Extract the [X, Y] coordinate from the center of the cell holding the provided text.  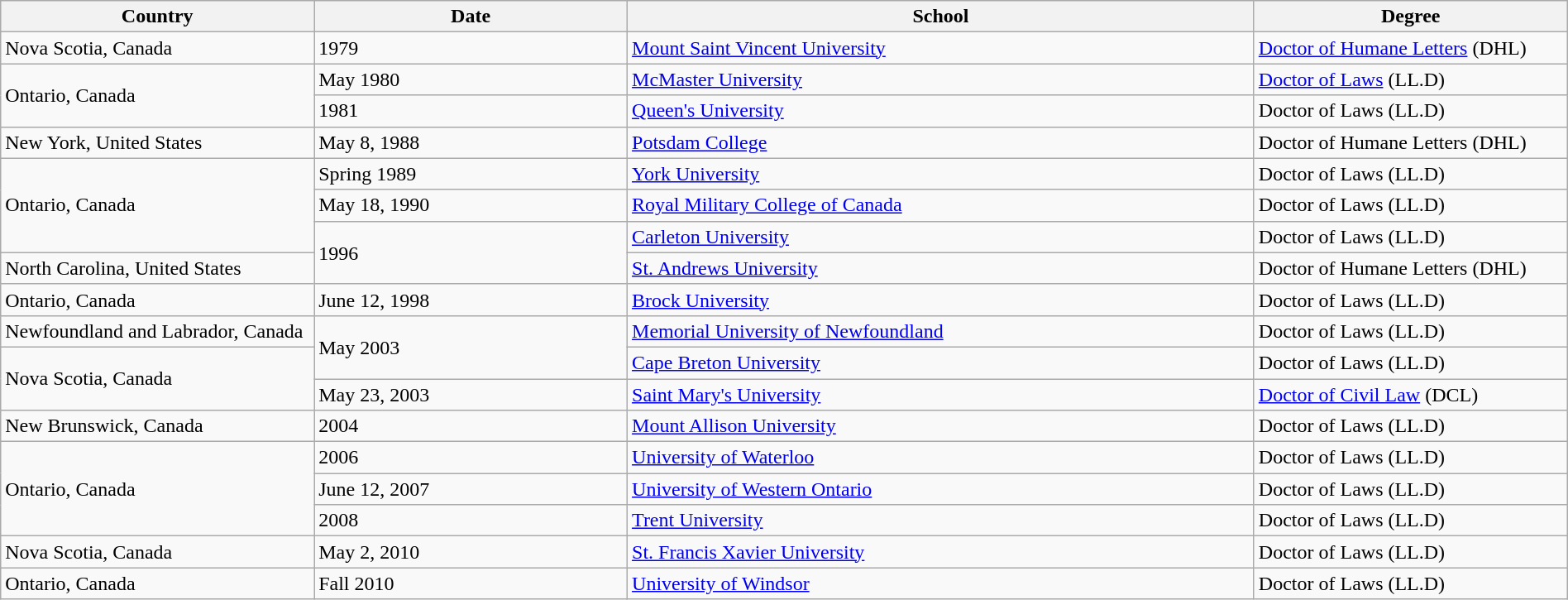
Trent University [941, 521]
St. Andrews University [941, 268]
McMaster University [941, 79]
1981 [471, 111]
Degree [1411, 17]
2006 [471, 458]
1979 [471, 48]
May 8, 1988 [471, 142]
St. Francis Xavier University [941, 552]
Doctor of Civil Law (DCL) [1411, 395]
Mount Allison University [941, 426]
Royal Military College of Canada [941, 205]
Potsdam College [941, 142]
School [941, 17]
May 2003 [471, 347]
Date [471, 17]
Newfoundland and Labrador, Canada [157, 331]
1996 [471, 252]
May 1980 [471, 79]
Queen's University [941, 111]
North Carolina, United States [157, 268]
Carleton University [941, 237]
York University [941, 174]
Fall 2010 [471, 583]
Saint Mary's University [941, 395]
Mount Saint Vincent University [941, 48]
Country [157, 17]
Spring 1989 [471, 174]
Cape Breton University [941, 362]
May 23, 2003 [471, 395]
New York, United States [157, 142]
Brock University [941, 300]
May 18, 1990 [471, 205]
2004 [471, 426]
2008 [471, 521]
June 12, 2007 [471, 489]
May 2, 2010 [471, 552]
New Brunswick, Canada [157, 426]
University of Windsor [941, 583]
University of Western Ontario [941, 489]
June 12, 1998 [471, 300]
Memorial University of Newfoundland [941, 331]
University of Waterloo [941, 458]
